Pinpoint the cell where the given text exists, returning its (X, Y) midpoint coordinate. 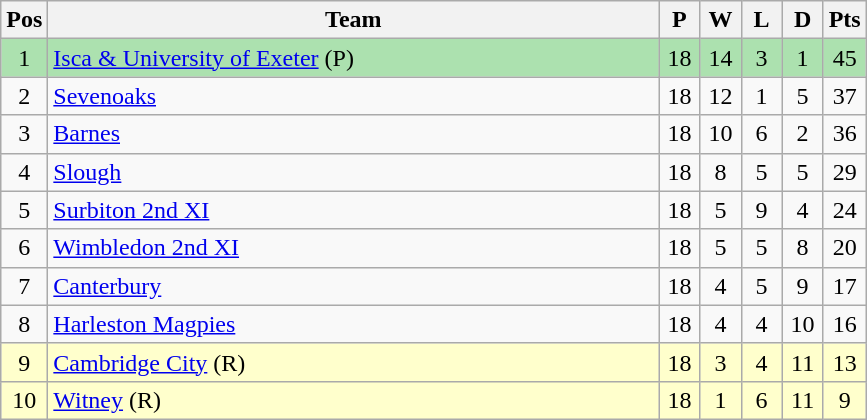
7 (24, 286)
L (762, 20)
17 (844, 286)
20 (844, 248)
24 (844, 210)
Surbiton 2nd XI (354, 210)
P (680, 20)
Pts (844, 20)
Team (354, 20)
Cambridge City (R) (354, 362)
D (802, 20)
29 (844, 172)
37 (844, 96)
Slough (354, 172)
Pos (24, 20)
W (720, 20)
Witney (R) (354, 400)
Wimbledon 2nd XI (354, 248)
45 (844, 58)
Sevenoaks (354, 96)
Isca & University of Exeter (P) (354, 58)
36 (844, 134)
Harleston Magpies (354, 324)
Barnes (354, 134)
13 (844, 362)
14 (720, 58)
Canterbury (354, 286)
12 (720, 96)
16 (844, 324)
